From the cell containing the given text, extract its center point as (X, Y) coordinate. 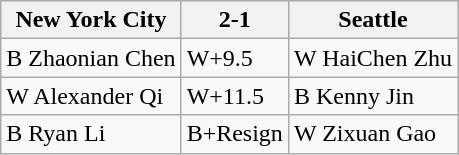
W Alexander Qi (91, 96)
New York City (91, 20)
Seattle (372, 20)
2-1 (234, 20)
W+9.5 (234, 58)
W Zixuan Gao (372, 134)
B Ryan Li (91, 134)
W+11.5 (234, 96)
W HaiChen Zhu (372, 58)
B Kenny Jin (372, 96)
B+Resign (234, 134)
B Zhaonian Chen (91, 58)
